Search for the cell housing the specified text and yield its [X, Y] center coordinate. 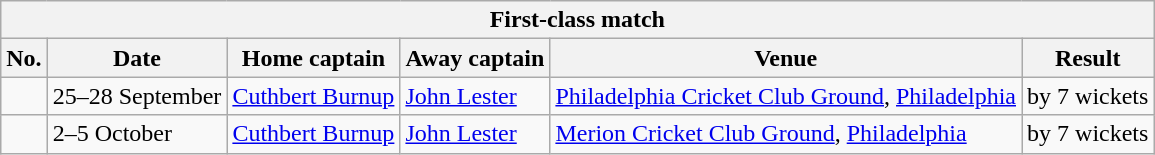
Venue [786, 58]
25–28 September [137, 96]
Home captain [314, 58]
2–5 October [137, 134]
No. [24, 58]
Result [1088, 58]
Philadelphia Cricket Club Ground, Philadelphia [786, 96]
Away captain [475, 58]
Merion Cricket Club Ground, Philadelphia [786, 134]
First-class match [578, 20]
Date [137, 58]
